Scan for the cell matching the given text and deliver its [X, Y] coordinate at center. 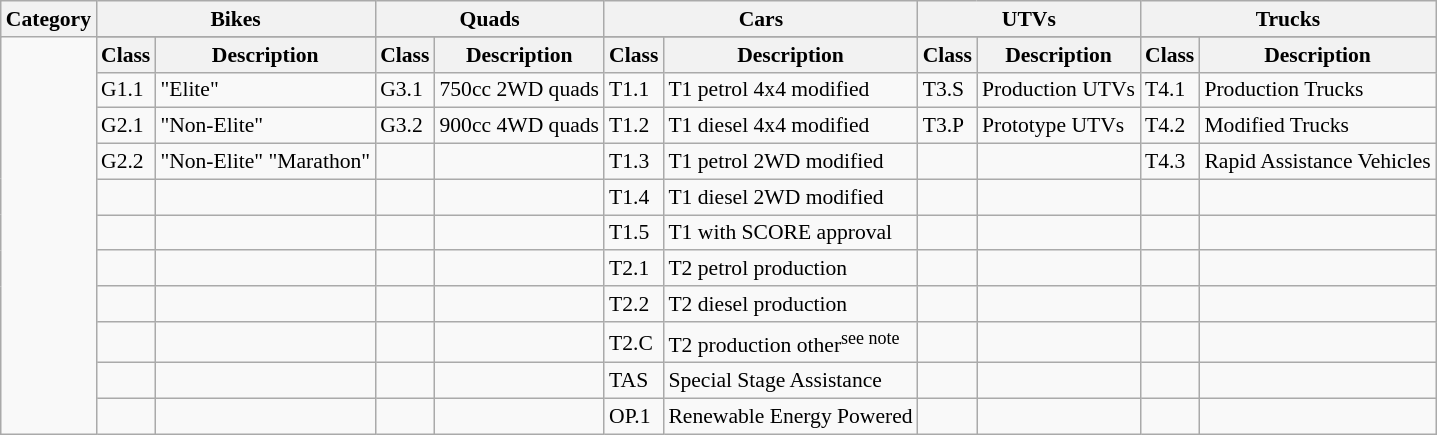
Quads [490, 19]
T3.P [948, 126]
T1 diesel 4x4 modified [790, 126]
G2.2 [126, 162]
T1.5 [634, 233]
Category [48, 19]
OP.1 [634, 417]
Rapid Assistance Vehicles [1317, 162]
T2.1 [634, 269]
900cc 4WD quads [519, 126]
Special Stage Assistance [790, 381]
T4.2 [1170, 126]
T1.2 [634, 126]
750cc 2WD quads [519, 90]
T1 diesel 2WD modified [790, 197]
T2.2 [634, 304]
G3.1 [404, 90]
"Elite" [265, 90]
Renewable Energy Powered [790, 417]
T4.1 [1170, 90]
T1.4 [634, 197]
T4.3 [1170, 162]
G2.1 [126, 126]
Prototype UTVs [1058, 126]
Modified Trucks [1317, 126]
TAS [634, 381]
Cars [761, 19]
Production UTVs [1058, 90]
T1 petrol 4x4 modified [790, 90]
T3.S [948, 90]
T2 petrol production [790, 269]
T1.1 [634, 90]
Bikes [236, 19]
"Non-Elite" [265, 126]
T1 petrol 2WD modified [790, 162]
T2 diesel production [790, 304]
T1.3 [634, 162]
Production Trucks [1317, 90]
T2 production othersee note [790, 342]
T2.C [634, 342]
T1 with SCORE approval [790, 233]
"Non-Elite" "Marathon" [265, 162]
Trucks [1288, 19]
G1.1 [126, 90]
UTVs [1029, 19]
G3.2 [404, 126]
